Find where the given text appears and provide that cell's center as (x, y) coordinate. 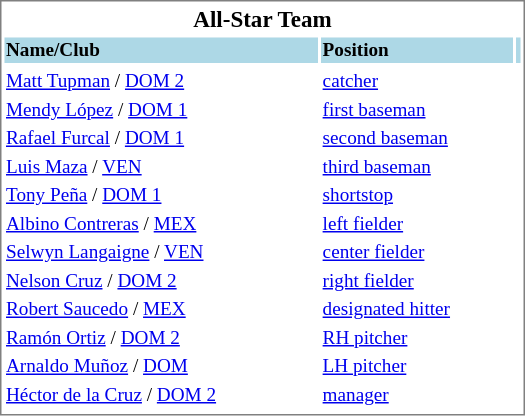
Robert Saucedo / MEX (161, 310)
LH pitcher (417, 367)
center fielder (417, 253)
Arnaldo Muñoz / DOM (161, 367)
left fielder (417, 225)
first baseman (417, 111)
Nelson Cruz / DOM 2 (161, 281)
Mendy López / DOM 1 (161, 111)
shortstop (417, 196)
Matt Tupman / DOM 2 (161, 82)
catcher (417, 82)
right fielder (417, 281)
RH pitcher (417, 339)
third baseman (417, 167)
Selwyn Langaigne / VEN (161, 253)
Name/Club (161, 51)
Position (417, 51)
Héctor de la Cruz / DOM 2 (161, 395)
Tony Peña / DOM 1 (161, 196)
manager (417, 395)
Luis Maza / VEN (161, 167)
Ramón Ortiz / DOM 2 (161, 339)
Albino Contreras / MEX (161, 225)
second baseman (417, 139)
designated hitter (417, 310)
Rafael Furcal / DOM 1 (161, 139)
All-Star Team (262, 19)
